Identify which cell holds the provided text, then report its (x, y) central coordinate. 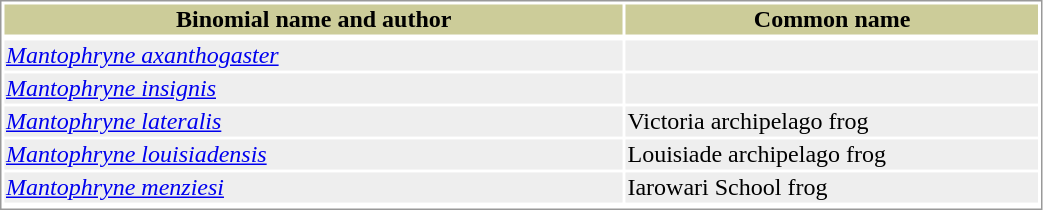
Louisiade archipelago frog (832, 155)
Binomial name and author (313, 19)
Common name (832, 19)
Mantophryne insignis (313, 89)
Mantophryne lateralis (313, 121)
Mantophryne louisiadensis (313, 155)
Mantophryne menziesi (313, 187)
Mantophryne axanthogaster (313, 55)
Iarowari School frog (832, 187)
Victoria archipelago frog (832, 121)
